Output the (X, Y) coordinate of the center of the cell containing the given text.  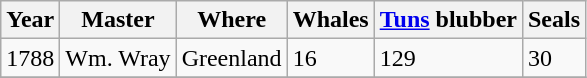
Master (118, 20)
1788 (30, 58)
16 (330, 58)
Seals (554, 20)
Where (232, 20)
Wm. Wray (118, 58)
Greenland (232, 58)
30 (554, 58)
Tuns blubber (448, 20)
Whales (330, 20)
129 (448, 58)
Year (30, 20)
